Return the (x, y) coordinate for the center point of the cell that contains the specified text.  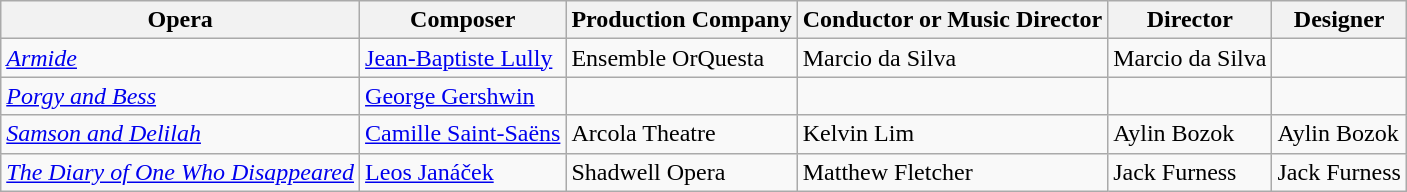
Conductor or Music Director (952, 20)
The Diary of One Who Disappeared (180, 172)
Designer (1339, 20)
Leos Janáček (463, 172)
Kelvin Lim (952, 134)
Porgy and Bess (180, 96)
George Gershwin (463, 96)
Ensemble OrQuesta (682, 58)
Arcola Theatre (682, 134)
Opera (180, 20)
Armide (180, 58)
Jean-Baptiste Lully (463, 58)
Composer (463, 20)
Samson and Delilah (180, 134)
Shadwell Opera (682, 172)
Production Company (682, 20)
Matthew Fletcher (952, 172)
Camille Saint-Saëns (463, 134)
Director (1190, 20)
